Return the [x, y] coordinate for the center point of the cell that contains the specified text.  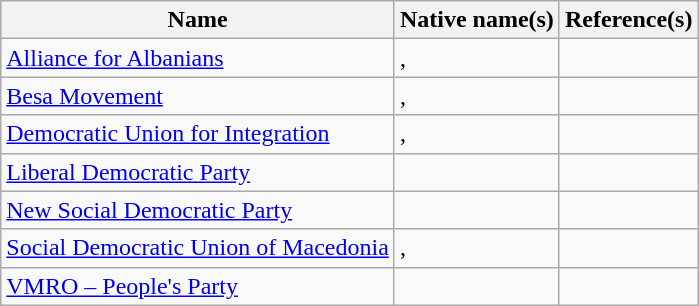
New Social Democratic Party [198, 210]
Besa Movement [198, 96]
Reference(s) [628, 20]
Native name(s) [476, 20]
Liberal Democratic Party [198, 172]
Name [198, 20]
Social Democratic Union of Macedonia [198, 248]
Democratic Union for Integration [198, 134]
VMRO – People's Party [198, 286]
Alliance for Albanians [198, 58]
